For the text-containing cell, return its midpoint in [x, y] coordinate format. 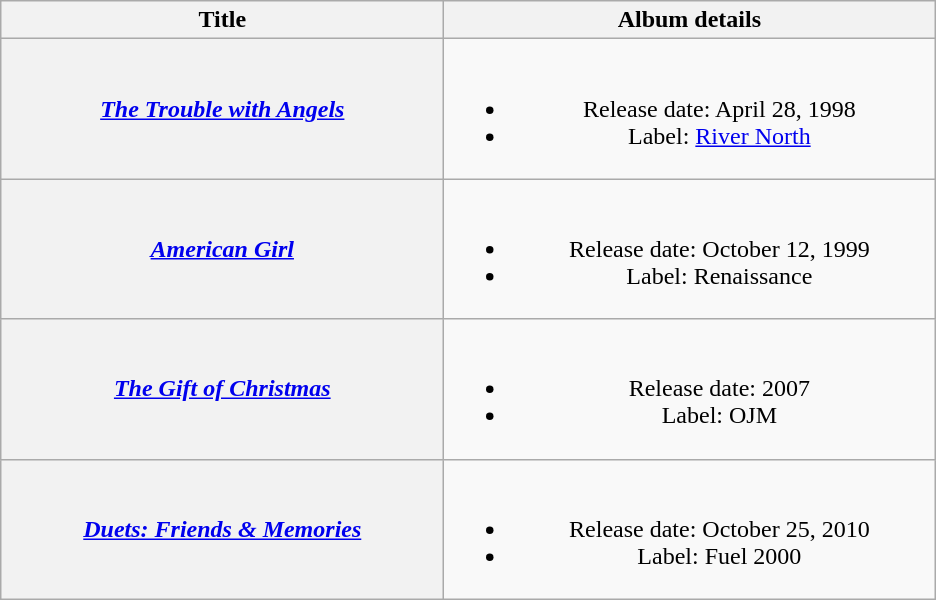
Release date: April 28, 1998Label: River North [690, 109]
Title [222, 20]
Release date: 2007Label: OJM [690, 389]
Album details [690, 20]
American Girl [222, 249]
Release date: October 12, 1999Label: Renaissance [690, 249]
Release date: October 25, 2010Label: Fuel 2000 [690, 529]
Duets: Friends & Memories [222, 529]
The Trouble with Angels [222, 109]
The Gift of Christmas [222, 389]
